Identify which cell holds the provided text, then report its (x, y) central coordinate. 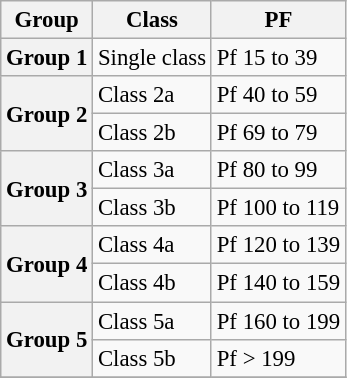
Pf 100 to 119 (278, 208)
Pf 120 to 139 (278, 245)
Class 3a (152, 170)
Group 2 (47, 114)
Pf > 199 (278, 358)
Class 2a (152, 95)
Class 5b (152, 358)
Group (47, 20)
Group 5 (47, 340)
Class (152, 20)
Class 5a (152, 321)
Pf 140 to 159 (278, 283)
Group 1 (47, 58)
Pf 40 to 59 (278, 95)
Single class (152, 58)
Class 4a (152, 245)
PF (278, 20)
Pf 80 to 99 (278, 170)
Group 3 (47, 188)
Class 2b (152, 133)
Pf 15 to 39 (278, 58)
Group 4 (47, 264)
Pf 69 to 79 (278, 133)
Pf 160 to 199 (278, 321)
Class 4b (152, 283)
Class 3b (152, 208)
